Output the (x, y) coordinate of the center of the cell containing the given text.  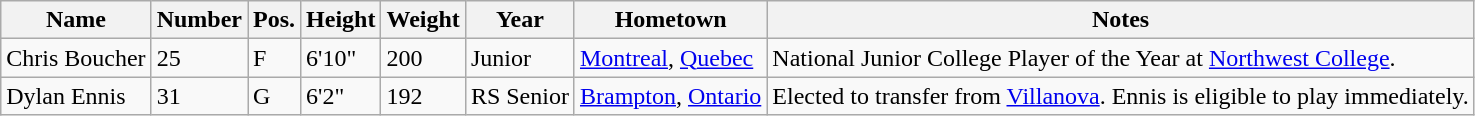
6'10" (341, 58)
Number (199, 20)
Dylan Ennis (76, 96)
Pos. (274, 20)
Junior (520, 58)
25 (199, 58)
200 (423, 58)
F (274, 58)
Height (341, 20)
Notes (1120, 20)
Year (520, 20)
Brampton, Ontario (670, 96)
National Junior College Player of the Year at Northwest College. (1120, 58)
G (274, 96)
RS Senior (520, 96)
Montreal, Quebec (670, 58)
Hometown (670, 20)
6'2" (341, 96)
Chris Boucher (76, 58)
31 (199, 96)
Elected to transfer from Villanova. Ennis is eligible to play immediately. (1120, 96)
Weight (423, 20)
192 (423, 96)
Name (76, 20)
